Output the [x, y] coordinate of the center of the cell containing the given text.  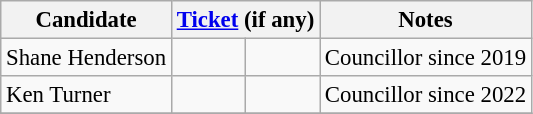
Notes [426, 20]
Candidate [86, 20]
Ken Turner [86, 95]
Ticket (if any) [245, 20]
Councillor since 2019 [426, 58]
Shane Henderson [86, 58]
Councillor since 2022 [426, 95]
